Determine the (X, Y) coordinate at the center of the cell enclosing the given text.  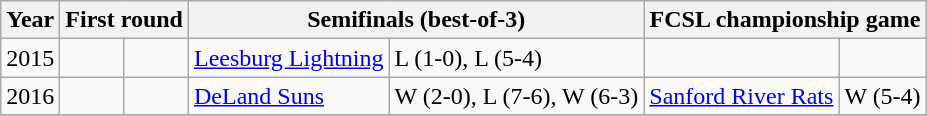
Semifinals (best-of-3) (416, 20)
2016 (30, 96)
Year (30, 20)
Leesburg Lightning (288, 58)
Sanford River Rats (742, 96)
First round (124, 20)
L (1-0), L (5-4) (516, 58)
W (5-4) (882, 96)
2015 (30, 58)
DeLand Suns (288, 96)
FCSL championship game (785, 20)
W (2-0), L (7-6), W (6-3) (516, 96)
